Scan for the cell matching the given text and deliver its [x, y] coordinate at center. 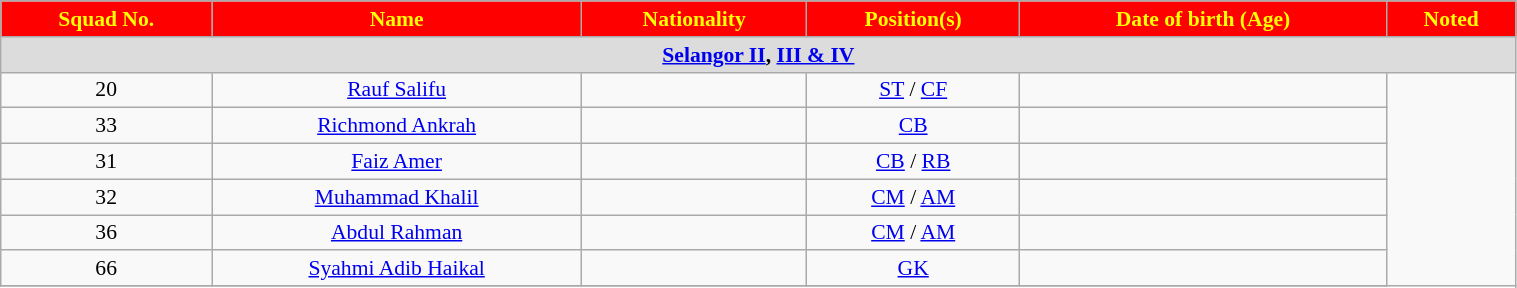
Date of birth (Age) [1204, 19]
Abdul Rahman [397, 233]
36 [106, 233]
CB [914, 126]
Syahmi Adib Haikal [397, 269]
Rauf Salifu [397, 90]
Position(s) [914, 19]
32 [106, 197]
Richmond Ankrah [397, 126]
GK [914, 269]
Selangor II, III & IV [758, 55]
31 [106, 162]
Muhammad Khalil [397, 197]
Squad No. [106, 19]
33 [106, 126]
ST / CF [914, 90]
Name [397, 19]
Noted [1451, 19]
Nationality [694, 19]
66 [106, 269]
Faiz Amer [397, 162]
20 [106, 90]
CB / RB [914, 162]
